Return [x, y] of the center of cell containing provided text 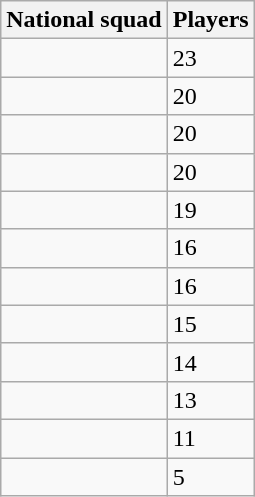
National squad [84, 20]
5 [210, 477]
14 [210, 362]
23 [210, 58]
19 [210, 210]
11 [210, 438]
Players [210, 20]
15 [210, 324]
13 [210, 400]
